Return (X, Y) of the center of cell containing provided text 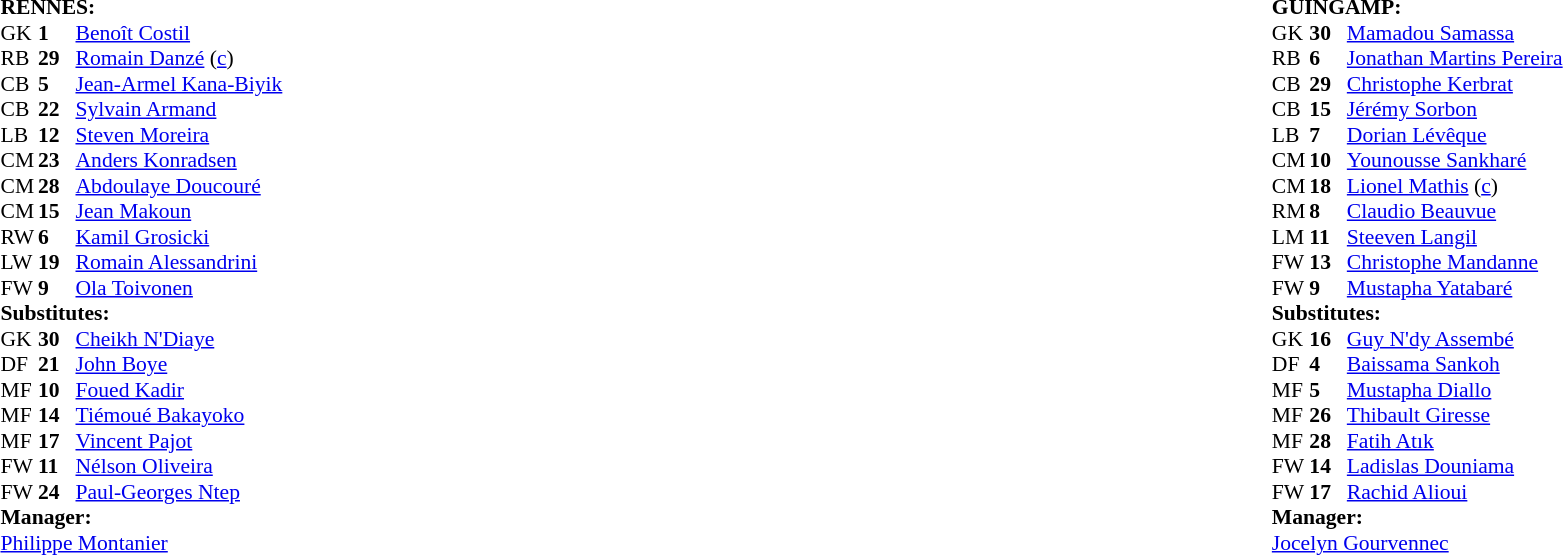
Steven Moreira (180, 135)
13 (1328, 263)
Benoît Costil (180, 33)
Mustapha Yatabaré (1455, 288)
Christophe Kerbrat (1455, 84)
Ladislas Douniama (1455, 467)
26 (1328, 415)
Lionel Mathis (c) (1455, 186)
Paul-Georges Ntep (180, 492)
12 (57, 135)
4 (1328, 365)
Jean Makoun (180, 211)
Cheikh N'Diaye (180, 339)
Christophe Mandanne (1455, 263)
19 (57, 263)
Fatih Atık (1455, 441)
Baissama Sankoh (1455, 365)
Jean-Armel Kana-Biyik (180, 84)
Steeven Langil (1455, 237)
Ola Toivonen (180, 288)
16 (1328, 339)
Jonathan Martins Pereira (1455, 59)
LM (1291, 237)
Rachid Alioui (1455, 492)
21 (57, 365)
Dorian Lévêque (1455, 135)
Tiémoué Bakayoko (180, 415)
Abdoulaye Doucouré (180, 186)
7 (1328, 135)
1 (57, 33)
Claudio Beauvue (1455, 211)
18 (1328, 186)
Sylvain Armand (180, 109)
24 (57, 492)
Anders Konradsen (180, 161)
Jérémy Sorbon (1455, 109)
Vincent Pajot (180, 441)
LW (19, 263)
RM (1291, 211)
John Boye (180, 365)
23 (57, 161)
RW (19, 237)
Mustapha Diallo (1455, 390)
Kamil Grosicki (180, 237)
Nélson Oliveira (180, 467)
22 (57, 109)
Mamadou Samassa (1455, 33)
Romain Alessandrini (180, 263)
Romain Danzé (c) (180, 59)
8 (1328, 211)
Guy N'dy Assembé (1455, 339)
Younousse Sankharé (1455, 161)
Thibault Giresse (1455, 415)
Foued Kadir (180, 390)
